Determine the (x, y) coordinate at the center of the cell enclosing the given text.  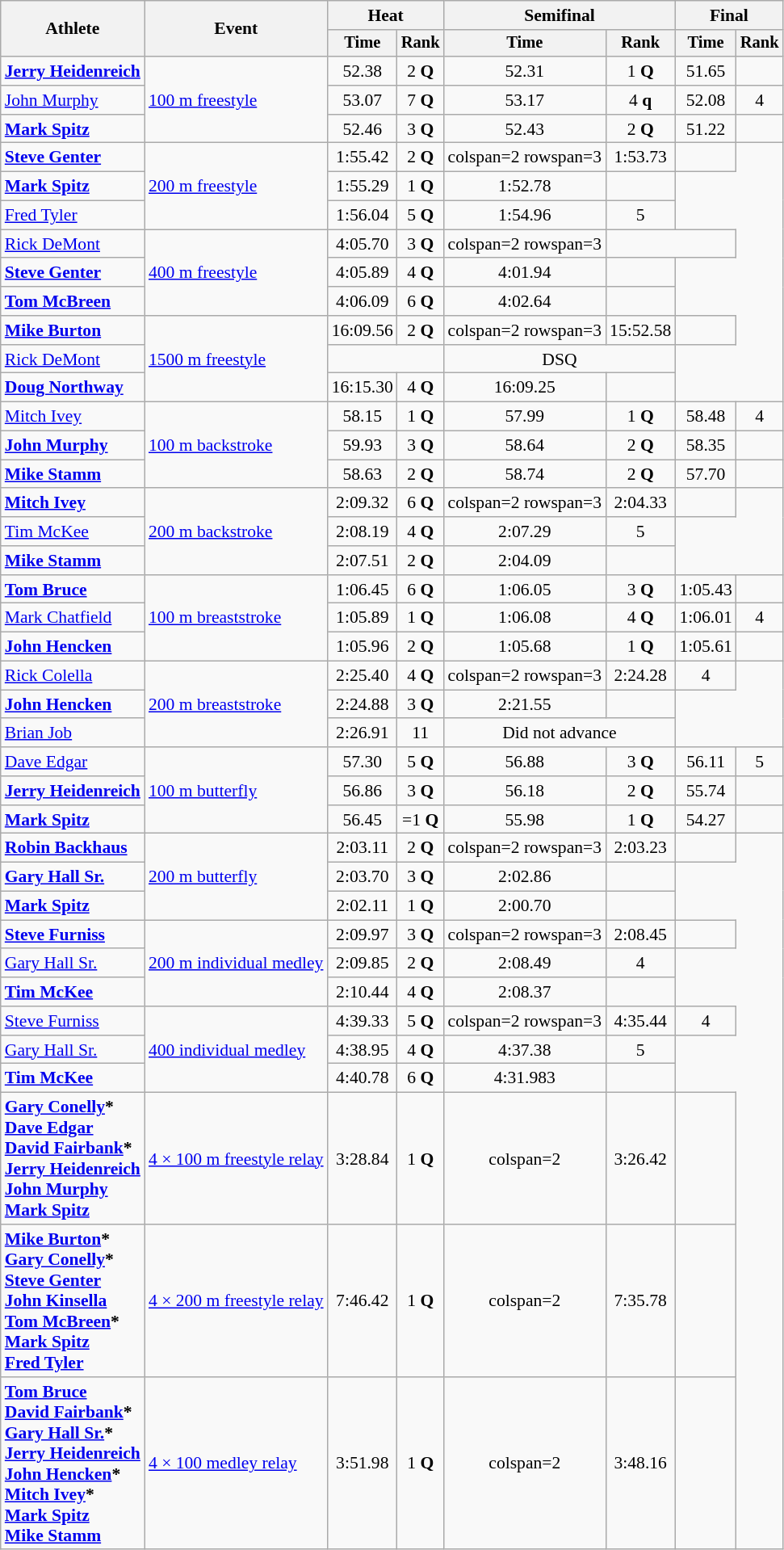
4:05.89 (363, 273)
51.22 (706, 129)
2:07.29 (525, 531)
7:46.42 (363, 1300)
1:52.78 (525, 187)
DSQ (560, 359)
16:09.25 (525, 388)
58.63 (363, 474)
7 Q (421, 100)
200 m individual medley (236, 963)
4:31.983 (525, 1078)
Semifinal (560, 15)
1:56.04 (363, 216)
52.31 (525, 71)
Dave Edgar (73, 762)
56.88 (525, 762)
51.65 (706, 71)
Gary Conelly*Dave EdgarDavid Fairbank*Jerry HeidenreichJohn MurphyMark Spitz (73, 1158)
58.64 (525, 446)
1:55.29 (363, 187)
15:52.58 (640, 330)
1:05.96 (363, 647)
4:38.95 (363, 1050)
4:39.33 (363, 1021)
2:02.11 (363, 906)
2:09.97 (363, 935)
3:26.42 (640, 1158)
2:09.32 (363, 503)
58.15 (363, 417)
400 individual medley (236, 1050)
55.74 (706, 791)
Tom Bruce (73, 590)
Tom BruceDavid Fairbank*Gary Hall Sr.*Jerry HeidenreichJohn Hencken*Mitch Ivey*Mark SpitzMike Stamm (73, 1464)
200 m breaststroke (236, 704)
57.70 (706, 474)
2:04.33 (640, 503)
7:35.78 (640, 1300)
1500 m freestyle (236, 359)
3:51.98 (363, 1464)
Event (236, 29)
2:21.55 (525, 704)
Tom McBreen (73, 301)
57.99 (525, 417)
4:05.70 (363, 244)
2:10.44 (363, 992)
Mike Burton (73, 330)
4:35.44 (640, 1021)
4 × 200 m freestyle relay (236, 1300)
1:06.45 (363, 590)
Mike Burton*Gary Conelly*Steve GenterJohn KinsellaTom McBreen*Mark SpitzFred Tyler (73, 1300)
56.18 (525, 791)
52.38 (363, 71)
2:24.88 (363, 704)
1:06.01 (706, 618)
3:48.16 (640, 1464)
58.48 (706, 417)
52.46 (363, 129)
2:03.70 (363, 877)
58.74 (525, 474)
59.93 (363, 446)
1:53.73 (640, 158)
4:06.09 (363, 301)
=1 Q (421, 820)
4 × 100 m freestyle relay (236, 1158)
2:08.45 (640, 935)
1:06.05 (525, 590)
2:02.86 (525, 877)
Final (728, 15)
200 m backstroke (236, 531)
1:54.96 (525, 216)
58.35 (706, 446)
4:01.94 (525, 273)
2:08.37 (525, 992)
2:03.11 (363, 848)
Doug Northway (73, 388)
400 m freestyle (236, 273)
16:15.30 (363, 388)
Did not advance (560, 733)
16:09.56 (363, 330)
4:40.78 (363, 1078)
2:07.51 (363, 561)
1:06.08 (525, 618)
53.07 (363, 100)
200 m butterfly (236, 877)
4:02.64 (525, 301)
Fred Tyler (73, 216)
1:05.68 (525, 647)
3:28.84 (363, 1158)
100 m breaststroke (236, 619)
52.43 (525, 129)
2:08.49 (525, 964)
54.27 (706, 820)
4 × 100 medley relay (236, 1464)
55.98 (525, 820)
2:03.23 (640, 848)
Robin Backhaus (73, 848)
Rick Colella (73, 676)
100 m backstroke (236, 446)
100 m butterfly (236, 790)
11 (421, 733)
1:55.42 (363, 158)
200 m freestyle (236, 186)
53.17 (525, 100)
56.45 (363, 820)
Mark Chatfield (73, 618)
100 m freestyle (236, 100)
4 q (640, 100)
Brian Job (73, 733)
4:37.38 (525, 1050)
2:25.40 (363, 676)
57.30 (363, 762)
Athlete (73, 29)
2:00.70 (525, 906)
2:26.91 (363, 733)
52.08 (706, 100)
1:05.89 (363, 618)
2:09.85 (363, 964)
Heat (386, 15)
2:24.28 (640, 676)
56.11 (706, 762)
1:05.61 (706, 647)
56.86 (363, 791)
1:05.43 (706, 590)
2:04.09 (525, 561)
2:08.19 (363, 531)
